Extract the (X, Y) coordinate from the center of the cell holding the provided text.  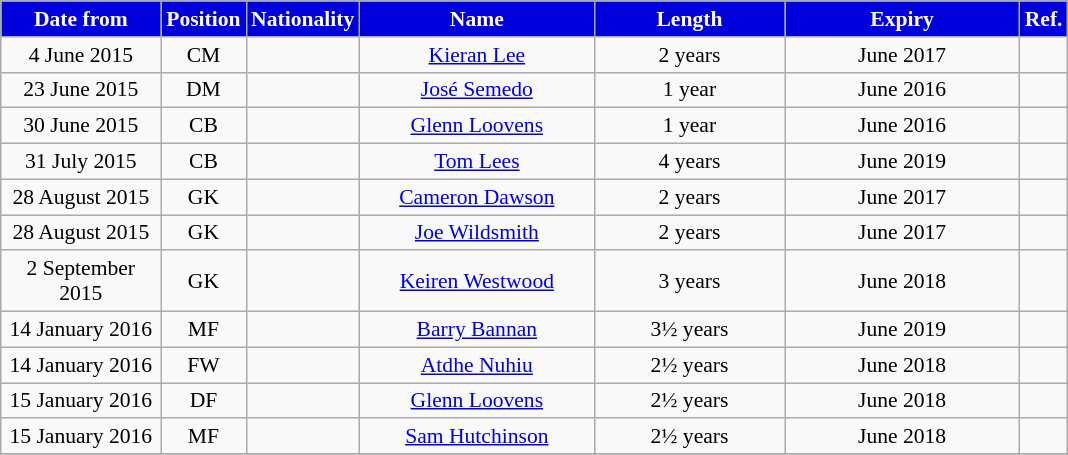
Tom Lees (476, 162)
Sam Hutchinson (476, 437)
FW (204, 365)
Kieran Lee (476, 55)
Joe Wildsmith (476, 233)
Cameron Dawson (476, 197)
Length (689, 19)
30 June 2015 (81, 126)
Date from (81, 19)
Barry Bannan (476, 330)
Position (204, 19)
2 September 2015 (81, 282)
Atdhe Nuhiu (476, 365)
4 June 2015 (81, 55)
31 July 2015 (81, 162)
4 years (689, 162)
3½ years (689, 330)
DF (204, 401)
Nationality (302, 19)
Name (476, 19)
Keiren Westwood (476, 282)
José Semedo (476, 90)
Expiry (902, 19)
23 June 2015 (81, 90)
DM (204, 90)
Ref. (1044, 19)
CM (204, 55)
3 years (689, 282)
